Capture the cell that displays the provided text and extract its [x, y] central coordinate. 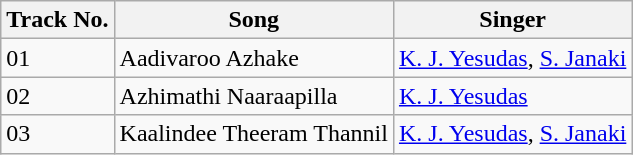
Aadivaroo Azhake [254, 58]
Kaalindee Theeram Thannil [254, 134]
01 [58, 58]
03 [58, 134]
K. J. Yesudas [512, 96]
Azhimathi Naaraapilla [254, 96]
Track No. [58, 20]
Song [254, 20]
02 [58, 96]
Singer [512, 20]
